Extract the (X, Y) coordinate from the center of the cell holding the provided text.  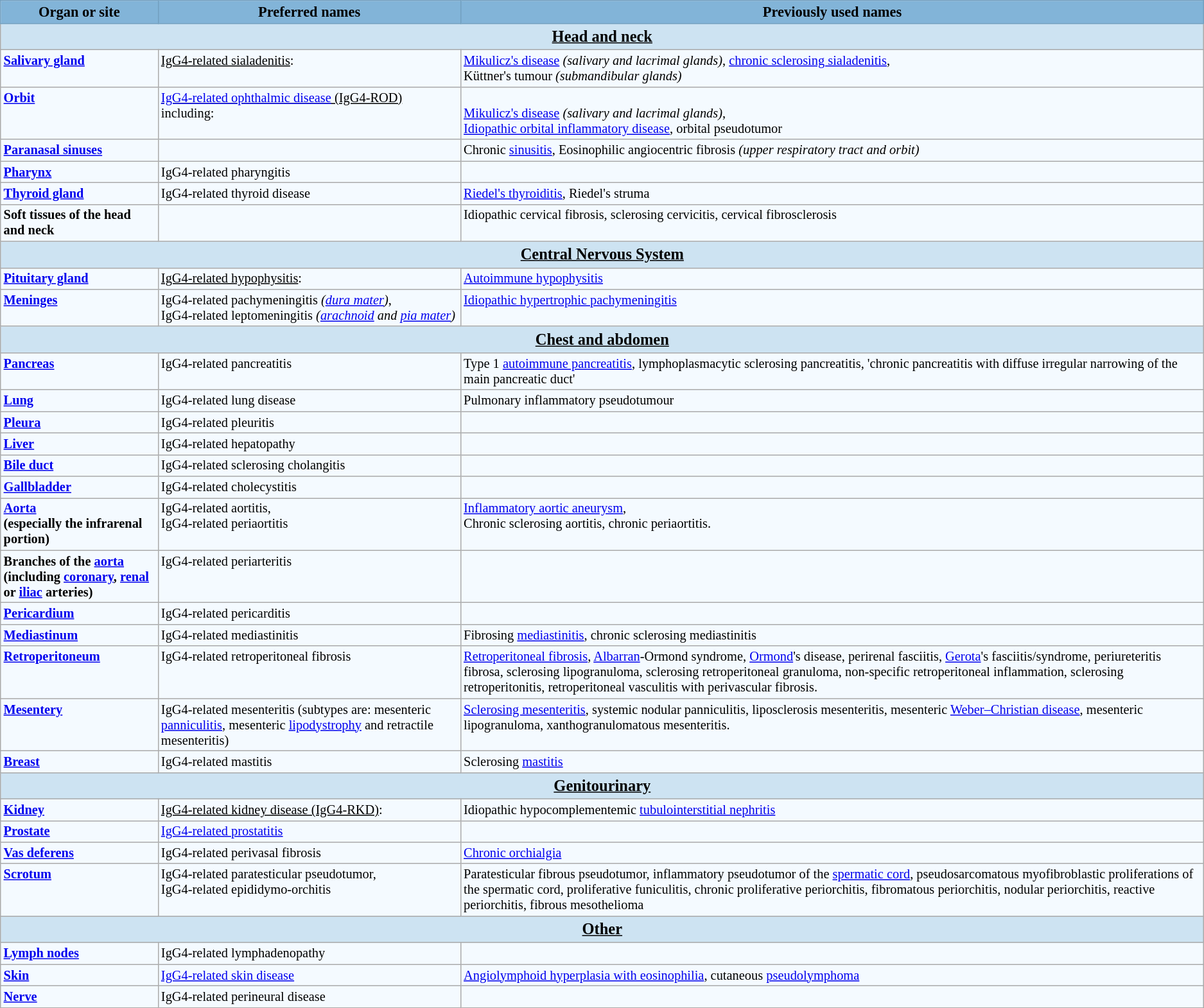
Mikulicz's disease (salivary and lacrimal glands), chronic sclerosing sialadenitis, Küttner's tumour (submandibular glands) (832, 69)
IgG4-related cholecystitis (310, 487)
Thyroid gland (80, 193)
Mesentery (80, 725)
Idiopathic hypertrophic pachymeningitis (832, 308)
IgG4-related perivasal fibrosis (310, 853)
Paranasal sinuses (80, 150)
Mikulicz's disease (salivary and lacrimal glands), Idiopathic orbital inflammatory disease, orbital pseudotumor (832, 113)
IgG4-related ophthalmic disease (IgG4-ROD) including: (310, 113)
Angiolymphoid hyperplasia with eosinophilia, cutaneous pseudolymphoma (832, 975)
Chest and abdomen (602, 339)
Autoimmune hypophysitis (832, 279)
IgG4-related perineural disease (310, 996)
IgG4-related prostatitis (310, 831)
IgG4-related sialadenitis: (310, 69)
Pulmonary inflammatory pseudotumour (832, 401)
IgG4-related pharyngitis (310, 172)
Riedel's thyroiditis, Riedel's struma (832, 193)
IgG4-related thyroid disease (310, 193)
Pharynx (80, 172)
IgG4-related kidney disease (IgG4-RKD): (310, 810)
Other (602, 930)
Central Nervous System (602, 254)
Kidney (80, 810)
Bile duct (80, 465)
IgG4-related pancreatitis (310, 371)
Sclerosing mastitis (832, 761)
Gallbladder (80, 487)
Mediastinum (80, 635)
Liver (80, 444)
IgG4-related sclerosing cholangitis (310, 465)
Lymph nodes (80, 953)
Pancreas (80, 371)
Pituitary gland (80, 279)
Pleura (80, 422)
Aorta(especially the infrarenal portion) (80, 524)
Organ or site (80, 12)
Idiopathic hypocomplementemic tubulointerstitial nephritis (832, 810)
Orbit (80, 113)
IgG4-related lymphadenopathy (310, 953)
Fibrosing mediastinitis, chronic sclerosing mediastinitis (832, 635)
IgG4-related aortitis,IgG4-related periaortitis (310, 524)
Lung (80, 401)
Branches of the aorta(including coronary, renal or iliac arteries) (80, 577)
Genitourinary (602, 786)
IgG4-related hepatopathy (310, 444)
IgG4-related skin disease (310, 975)
Inflammatory aortic aneurysm,Chronic sclerosing aortitis, chronic periaortitis. (832, 524)
Chronic sinusitis, Eosinophilic angiocentric fibrosis (upper respiratory tract and orbit) (832, 150)
Salivary gland (80, 69)
Chronic orchialgia (832, 853)
IgG4-related paratesticular pseudotumor,IgG4-related epididymo-orchitis (310, 890)
IgG4-related mediastinitis (310, 635)
Vas deferens (80, 853)
Prostate (80, 831)
Soft tissues of the head and neck (80, 223)
IgG4-related pleuritis (310, 422)
Skin (80, 975)
IgG4-related hypophysitis: (310, 279)
Pericardium (80, 614)
Previously used names (832, 12)
IgG4-related pachymeningitis (dura mater),IgG4-related leptomeningitis (arachnoid and pia mater) (310, 308)
IgG4-related periarteritis (310, 577)
Retroperitoneum (80, 672)
Scrotum (80, 890)
Head and neck (602, 36)
IgG4-related mastitis (310, 761)
Meninges (80, 308)
IgG4-related lung disease (310, 401)
Nerve (80, 996)
IgG4-related retroperitoneal fibrosis (310, 672)
IgG4-related mesenteritis (subtypes are: mesenteric panniculitis, mesenteric lipodystrophy and retractile mesenteritis) (310, 725)
Idiopathic cervical fibrosis, sclerosing cervicitis, cervical fibrosclerosis (832, 223)
IgG4-related pericarditis (310, 614)
Breast (80, 761)
Preferred names (310, 12)
